Return (X, Y) of the center of cell containing provided text 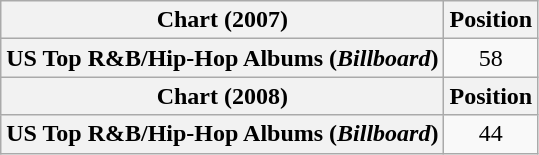
58 (491, 58)
Chart (2007) (222, 20)
Chart (2008) (222, 96)
44 (491, 134)
